For the text-containing cell, return its midpoint in [x, y] coordinate format. 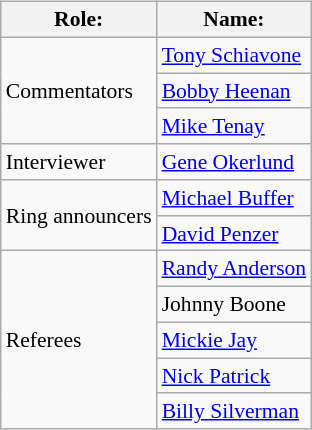
Gene Okerlund [234, 162]
Nick Patrick [234, 376]
Randy Anderson [234, 269]
Ring announcers [79, 216]
David Penzer [234, 233]
Bobby Heenan [234, 91]
Johnny Boone [234, 305]
Commentators [79, 90]
Role: [79, 20]
Name: [234, 20]
Michael Buffer [234, 198]
Interviewer [79, 162]
Tony Schiavone [234, 55]
Billy Silverman [234, 411]
Referees [79, 340]
Mickie Jay [234, 340]
Mike Tenay [234, 126]
